For the text-containing cell, return its midpoint in (x, y) coordinate format. 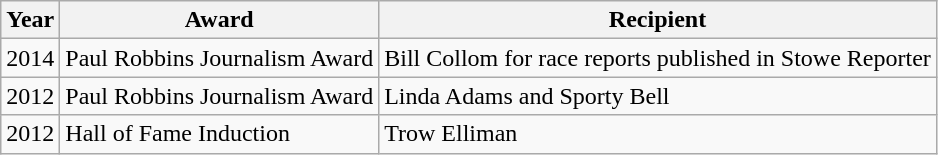
Year (30, 20)
Trow Elliman (658, 134)
Award (220, 20)
Recipient (658, 20)
Hall of Fame Induction (220, 134)
2014 (30, 58)
Bill Collom for race reports published in Stowe Reporter (658, 58)
Linda Adams and Sporty Bell (658, 96)
